For the text-containing cell, return its midpoint in [x, y] coordinate format. 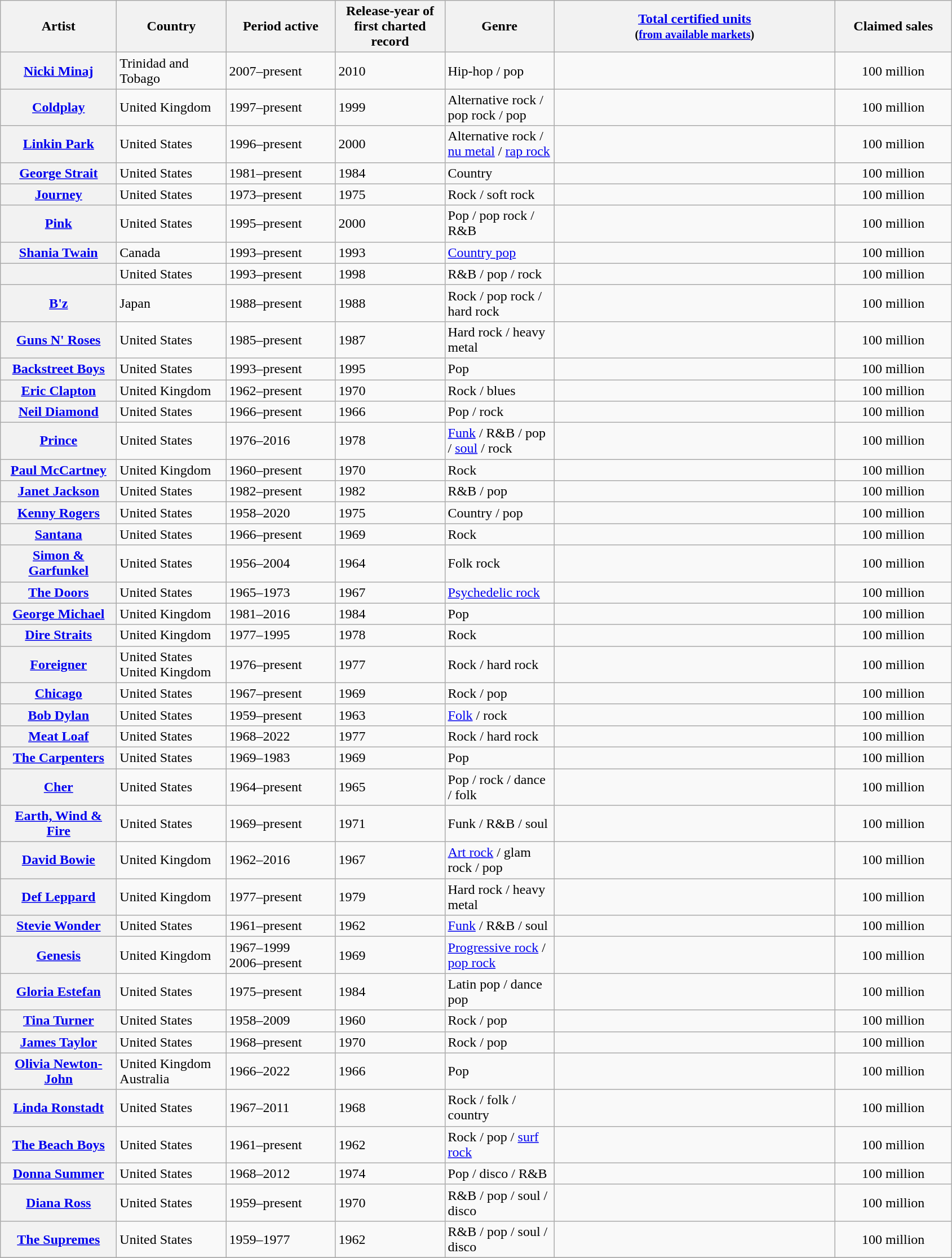
1988 [390, 303]
2010 [390, 71]
Dire Straits [59, 635]
Pop / rock [499, 412]
Guns N' Roses [59, 339]
David Bowie [59, 860]
Shania Twain [59, 253]
The Supremes [59, 1239]
1993 [390, 253]
Cher [59, 787]
1982–present [281, 491]
1976–present [281, 664]
James Taylor [59, 1042]
Earth, Wind & Fire [59, 824]
Psychedelic rock [499, 592]
Rock / blues [499, 391]
1962–present [281, 391]
Artist [59, 26]
Tina Turner [59, 1021]
Simon & Garfunkel [59, 564]
Diana Ross [59, 1203]
Gloria Estefan [59, 992]
2007–present [281, 71]
Paul McCartney [59, 470]
1968–2012 [281, 1173]
1959–1977 [281, 1239]
United StatesUnited Kingdom [171, 664]
United KingdomAustralia [171, 1071]
Folk rock [499, 564]
1968–2022 [281, 736]
Nicki Minaj [59, 71]
Pop / pop rock / R&B [499, 223]
George Michael [59, 614]
1967–19992006–present [281, 955]
1964 [390, 564]
Latin pop / dance pop [499, 992]
Period active [281, 26]
Rock / soft rock [499, 194]
1962–2016 [281, 860]
1968 [390, 1108]
Donna Summer [59, 1173]
Neil Diamond [59, 412]
Backstreet Boys [59, 369]
Country pop [499, 253]
Foreigner [59, 664]
1968–present [281, 1042]
1960–present [281, 470]
1964–present [281, 787]
1969–1983 [281, 758]
Trinidad and Tobago [171, 71]
1996–present [281, 144]
1967–2011 [281, 1108]
Rock / pop rock / hard rock [499, 303]
1995 [390, 369]
Kenny Rogers [59, 513]
Release-year of first charted record [390, 26]
1982 [390, 491]
Stevie Wonder [59, 926]
R&B / pop [499, 491]
1973–present [281, 194]
1965–1973 [281, 592]
1999 [390, 107]
1958–2009 [281, 1021]
Japan [171, 303]
Art rock / glam rock / pop [499, 860]
Journey [59, 194]
1977–present [281, 897]
1995–present [281, 223]
B'z [59, 303]
1987 [390, 339]
1966–2022 [281, 1071]
Pink [59, 223]
The Beach Boys [59, 1144]
Bob Dylan [59, 715]
1958–2020 [281, 513]
Genre [499, 26]
1965 [390, 787]
1998 [390, 274]
The Carpenters [59, 758]
1981–2016 [281, 614]
1956–2004 [281, 564]
Total certified units(from available markets) [694, 26]
1971 [390, 824]
George Strait [59, 173]
Eric Clapton [59, 391]
1988–present [281, 303]
Genesis [59, 955]
Def Leppard [59, 897]
Alternative rock / pop rock / pop [499, 107]
The Doors [59, 592]
Progressive rock / pop rock [499, 955]
Meat Loaf [59, 736]
Linda Ronstadt [59, 1108]
Coldplay [59, 107]
Funk / R&B / pop / soul / rock [499, 441]
1975–present [281, 992]
Alternative rock / nu metal / rap rock [499, 144]
1985–present [281, 339]
1967–present [281, 693]
Chicago [59, 693]
Hip-hop / pop [499, 71]
Pop / disco / R&B [499, 1173]
Linkin Park [59, 144]
Claimed sales [893, 26]
1979 [390, 897]
1997–present [281, 107]
Country / pop [499, 513]
1969–present [281, 824]
Olivia Newton-John [59, 1071]
Santana [59, 534]
Janet Jackson [59, 491]
R&B / pop / rock [499, 274]
1976–2016 [281, 441]
Rock / folk / country [499, 1108]
Pop / rock / dance / folk [499, 787]
1977–1995 [281, 635]
Prince [59, 441]
Rock / pop / surf rock [499, 1144]
1974 [390, 1173]
1960 [390, 1021]
1981–present [281, 173]
Folk / rock [499, 715]
Canada [171, 253]
1963 [390, 715]
